Identify which cell holds the provided text, then report its [X, Y] central coordinate. 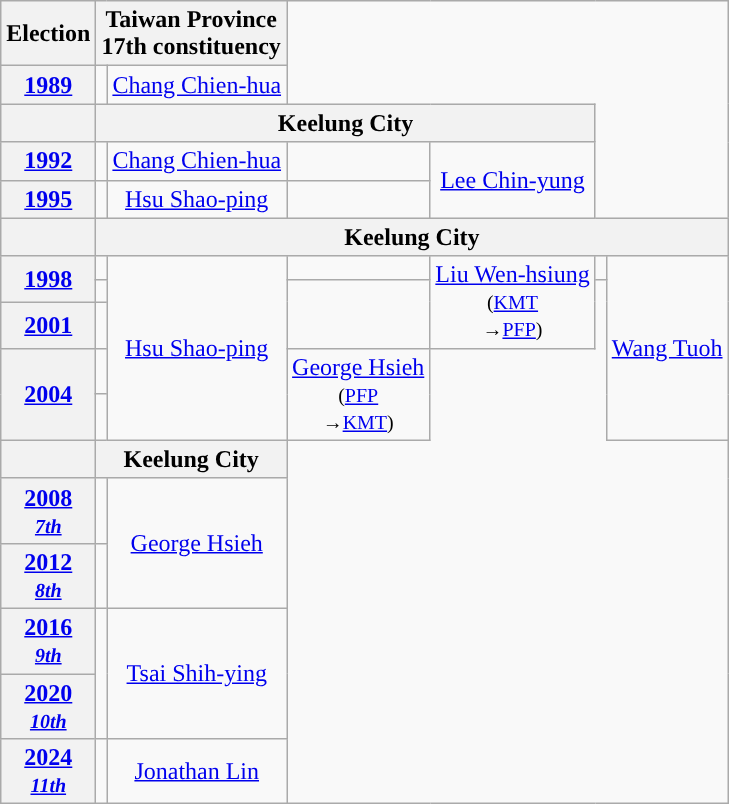
George Hsieh [197, 543]
Election [48, 34]
1989 [48, 85]
2004 [48, 394]
1995 [48, 199]
20087th [48, 510]
Liu Wen-hsiung (KMT→PFP) [512, 302]
20169th [48, 640]
1998 [48, 279]
Jonathan Lin [197, 772]
Taiwan Province 17th constituency [192, 34]
202010th [48, 706]
George Hsieh (PFP→KMT) [358, 394]
2001 [48, 325]
202411th [48, 772]
20128th [48, 576]
Tsai Shih-ying [197, 673]
Wang Tuoh [667, 348]
Lee Chin-yung [512, 180]
1992 [48, 161]
